Extract the [X, Y] coordinate from the center of the cell holding the provided text.  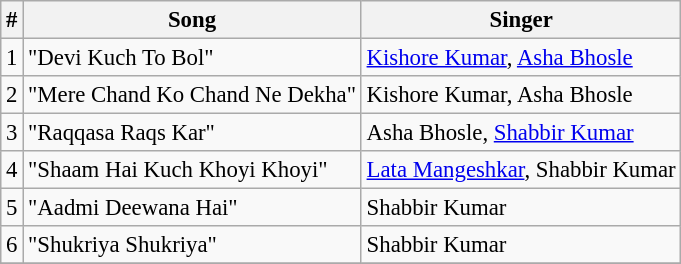
"Raqqasa Raqs Kar" [192, 133]
Lata Mangeshkar, Shabbir Kumar [521, 170]
"Shaam Hai Kuch Khoyi Khoyi" [192, 170]
"Devi Kuch To Bol" [192, 58]
4 [12, 170]
6 [12, 245]
Asha Bhosle, Shabbir Kumar [521, 133]
"Mere Chand Ko Chand Ne Dekha" [192, 95]
Singer [521, 20]
3 [12, 133]
"Aadmi Deewana Hai" [192, 208]
2 [12, 95]
# [12, 20]
1 [12, 58]
5 [12, 208]
Song [192, 20]
"Shukriya Shukriya" [192, 245]
